Search for the cell housing the specified text and yield its [X, Y] center coordinate. 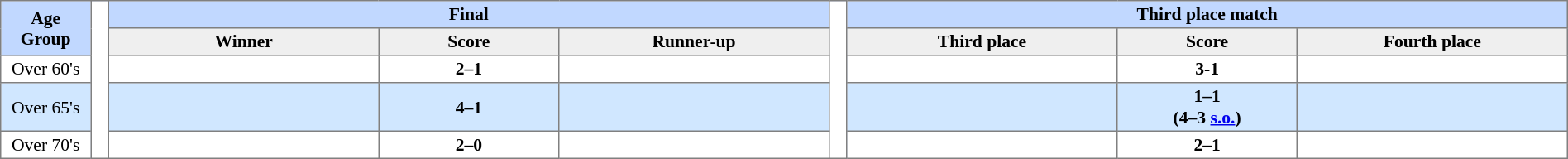
Over 70's [46, 144]
Age Group [46, 28]
Third place [982, 41]
Winner [243, 41]
4–1 [469, 107]
Over 65's [46, 107]
Runner-up [695, 41]
1–1(4–3 s.o.) [1207, 107]
Third place match [1207, 15]
3-1 [1207, 70]
2–0 [469, 144]
Fourth place [1432, 41]
Over 60's [46, 70]
Final [468, 15]
